For the text-containing cell, return its midpoint in (x, y) coordinate format. 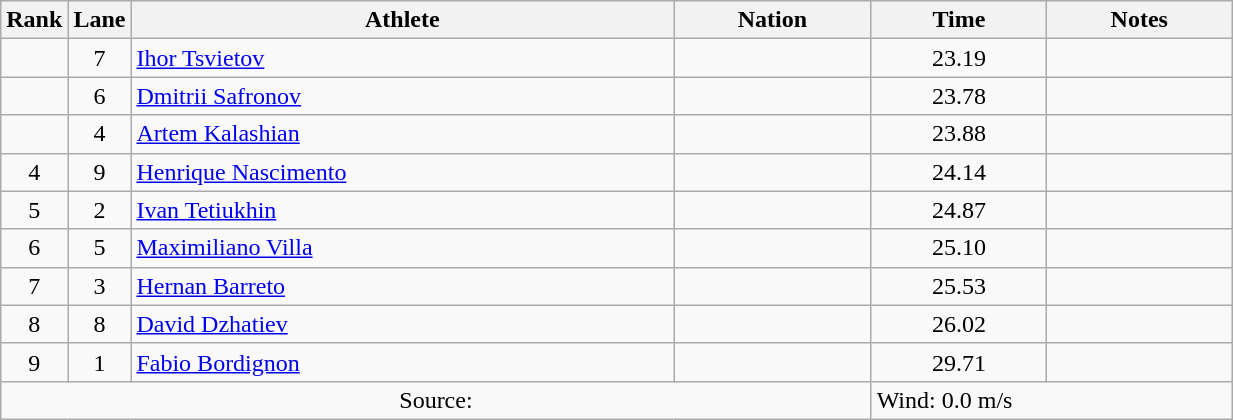
Wind: 0.0 m/s (1051, 400)
25.10 (959, 248)
24.14 (959, 172)
Athlete (402, 20)
Source: (436, 400)
23.78 (959, 96)
24.87 (959, 210)
Lane (100, 20)
Maximiliano Villa (402, 248)
Fabio Bordignon (402, 362)
2 (100, 210)
David Dzhatiev (402, 324)
Hernan Barreto (402, 286)
26.02 (959, 324)
25.53 (959, 286)
Ihor Tsvietov (402, 58)
Henrique Nascimento (402, 172)
23.19 (959, 58)
1 (100, 362)
Notes (1140, 20)
Artem Kalashian (402, 134)
29.71 (959, 362)
Ivan Tetiukhin (402, 210)
23.88 (959, 134)
3 (100, 286)
Time (959, 20)
Nation (772, 20)
Dmitrii Safronov (402, 96)
Rank (34, 20)
